Search for the cell housing the specified text and yield its (x, y) center coordinate. 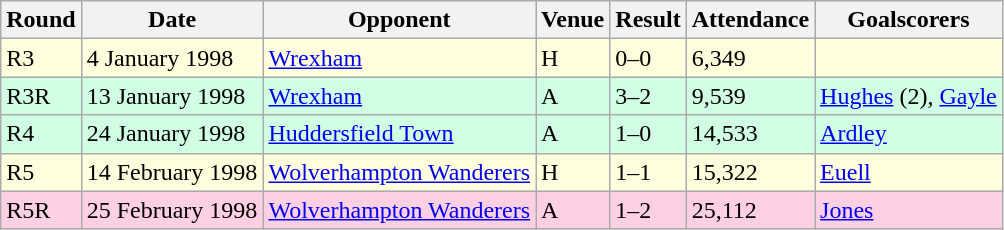
25 February 1998 (172, 210)
Round (41, 20)
4 January 1998 (172, 58)
15,322 (750, 172)
R3 (41, 58)
Hughes (2), Gayle (909, 96)
0–0 (648, 58)
1–2 (648, 210)
Venue (573, 20)
14,533 (750, 134)
R5R (41, 210)
Goalscorers (909, 20)
3–2 (648, 96)
24 January 1998 (172, 134)
1–1 (648, 172)
Attendance (750, 20)
R3R (41, 96)
9,539 (750, 96)
Huddersfield Town (400, 134)
Date (172, 20)
25,112 (750, 210)
1–0 (648, 134)
R5 (41, 172)
R4 (41, 134)
13 January 1998 (172, 96)
Ardley (909, 134)
6,349 (750, 58)
14 February 1998 (172, 172)
Jones (909, 210)
Opponent (400, 20)
Euell (909, 172)
Result (648, 20)
